Output the [x, y] coordinate of the center of the cell containing the given text.  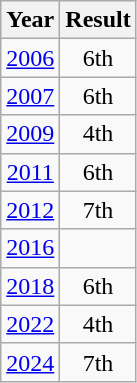
Result [98, 20]
2006 [30, 58]
2007 [30, 96]
2009 [30, 134]
Year [30, 20]
2012 [30, 210]
2016 [30, 248]
2011 [30, 172]
2018 [30, 286]
2022 [30, 324]
2024 [30, 362]
